Return (x, y) of the center of cell containing provided text 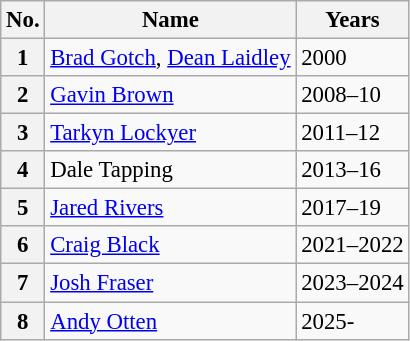
3 (23, 133)
Andy Otten (170, 321)
2 (23, 95)
Years (352, 20)
2023–2024 (352, 283)
6 (23, 245)
5 (23, 208)
8 (23, 321)
2021–2022 (352, 245)
1 (23, 58)
7 (23, 283)
Gavin Brown (170, 95)
Craig Black (170, 245)
2008–10 (352, 95)
2013–16 (352, 170)
Brad Gotch, Dean Laidley (170, 58)
2000 (352, 58)
Tarkyn Lockyer (170, 133)
4 (23, 170)
Dale Tapping (170, 170)
2011–12 (352, 133)
Josh Fraser (170, 283)
No. (23, 20)
2025- (352, 321)
Name (170, 20)
2017–19 (352, 208)
Jared Rivers (170, 208)
